For the text-containing cell, return its midpoint in (x, y) coordinate format. 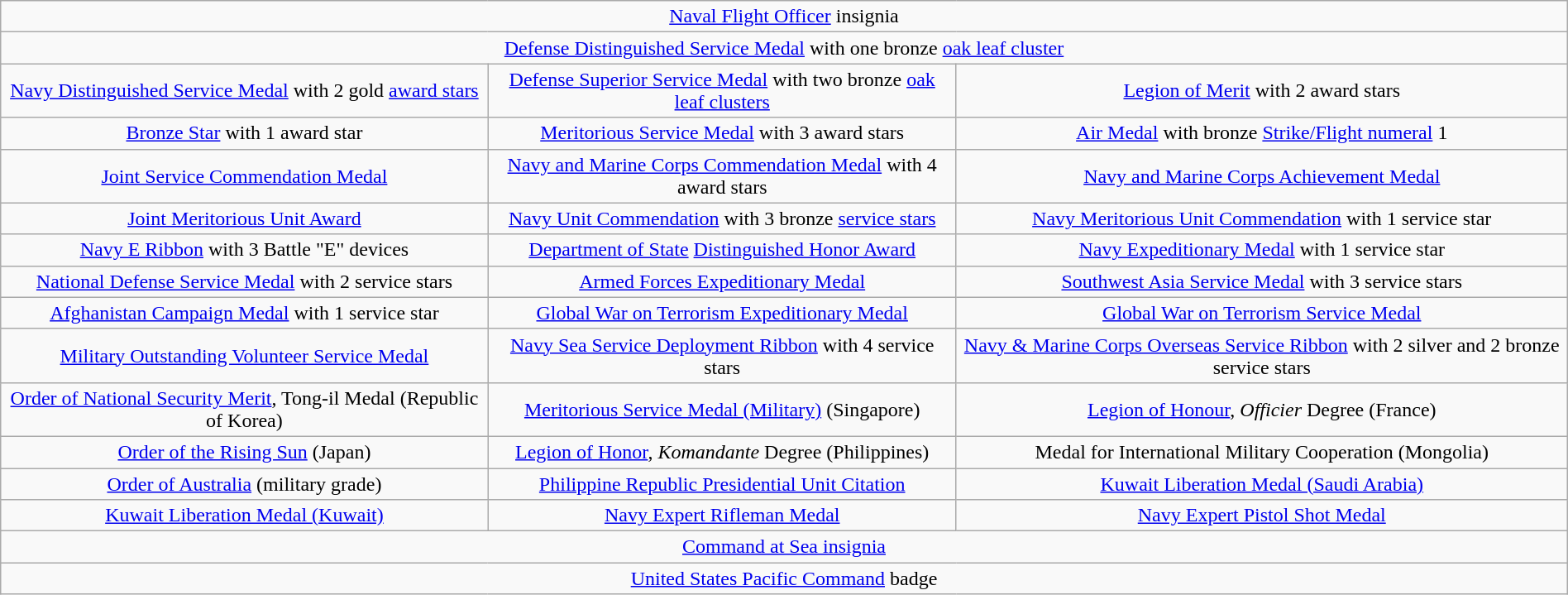
Defense Superior Service Medal with two bronze oak leaf clusters (722, 91)
Armed Forces Expeditionary Medal (722, 281)
Global War on Terrorism Expeditionary Medal (722, 313)
Navy and Marine Corps Commendation Medal with 4 award stars (722, 175)
Afghanistan Campaign Medal with 1 service star (245, 313)
Navy Unit Commendation with 3 bronze service stars (722, 218)
Order of National Security Merit, Tong-il Medal (Republic of Korea) (245, 409)
Navy Meritorious Unit Commendation with 1 service star (1262, 218)
Navy Expeditionary Medal with 1 service star (1262, 250)
Air Medal with bronze Strike/Flight numeral 1 (1262, 133)
Legion of Honour, Officier Degree (France) (1262, 409)
Medal for International Military Cooperation (Mongolia) (1262, 452)
Legion of Merit with 2 award stars (1262, 91)
Order of Australia (military grade) (245, 484)
Command at Sea insignia (784, 547)
Navy Expert Pistol Shot Medal (1262, 516)
Joint Meritorious Unit Award (245, 218)
Defense Distinguished Service Medal with one bronze oak leaf cluster (784, 48)
Meritorious Service Medal (Military) (Singapore) (722, 409)
Navy Expert Rifleman Medal (722, 516)
Southwest Asia Service Medal with 3 service stars (1262, 281)
United States Pacific Command badge (784, 578)
Navy and Marine Corps Achievement Medal (1262, 175)
Kuwait Liberation Medal (Kuwait) (245, 516)
Navy & Marine Corps Overseas Service Ribbon with 2 silver and 2 bronze service stars (1262, 356)
Global War on Terrorism Service Medal (1262, 313)
Military Outstanding Volunteer Service Medal (245, 356)
Legion of Honor, Komandante Degree (Philippines) (722, 452)
Bronze Star with 1 award star (245, 133)
Navy E Ribbon with 3 Battle "E" devices (245, 250)
Naval Flight Officer insignia (784, 17)
Department of State Distinguished Honor Award (722, 250)
Meritorious Service Medal with 3 award stars (722, 133)
Kuwait Liberation Medal (Saudi Arabia) (1262, 484)
Navy Distinguished Service Medal with 2 gold award stars (245, 91)
Order of the Rising Sun (Japan) (245, 452)
Joint Service Commendation Medal (245, 175)
Navy Sea Service Deployment Ribbon with 4 service stars (722, 356)
Philippine Republic Presidential Unit Citation (722, 484)
National Defense Service Medal with 2 service stars (245, 281)
